Capture the cell that displays the provided text and extract its (x, y) central coordinate. 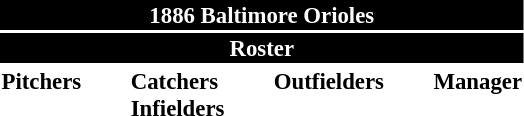
Roster (262, 48)
1886 Baltimore Orioles (262, 15)
